Return the [x, y] coordinate for the center point of the cell that contains the specified text.  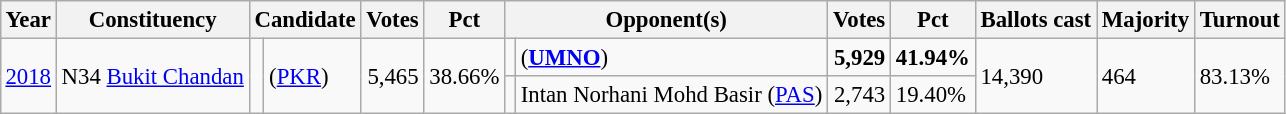
Year [28, 20]
2018 [28, 76]
Constituency [152, 20]
38.66% [464, 76]
41.94% [934, 57]
Majority [1145, 20]
N34 Bukit Chandan [152, 76]
83.13% [1240, 76]
Turnout [1240, 20]
2,743 [860, 95]
5,465 [392, 76]
(PKR) [312, 76]
Ballots cast [1036, 20]
5,929 [860, 57]
14,390 [1036, 76]
19.40% [934, 95]
Candidate [305, 20]
464 [1145, 76]
Intan Norhani Mohd Basir (PAS) [671, 95]
Opponent(s) [666, 20]
(UMNO) [671, 57]
